Provide the (X, Y) coordinate of the cell's center where the given text is located.  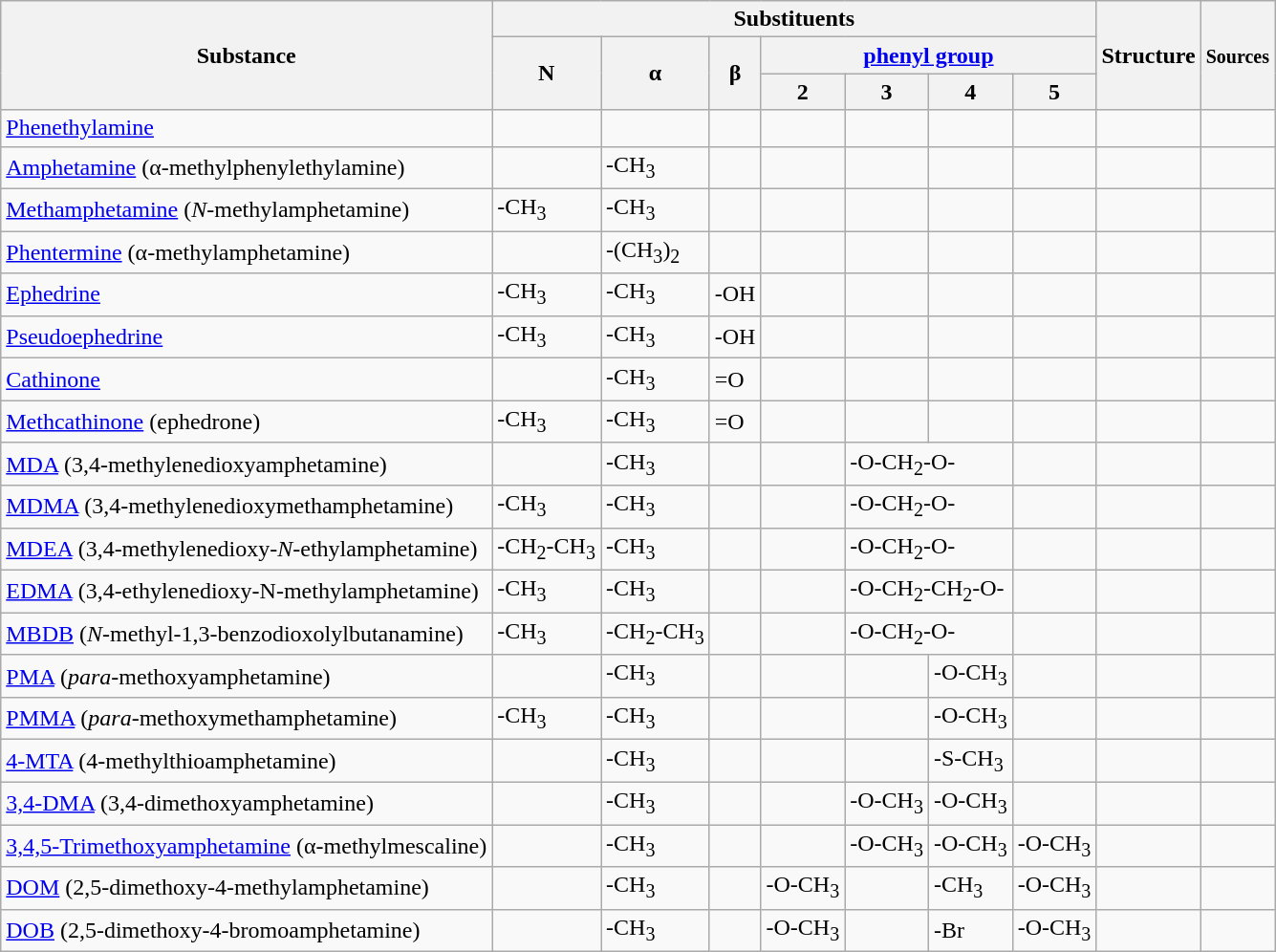
4-MTA (4-methylthioamphetamine) (247, 761)
-S-CH3 (970, 761)
Cathinone (247, 379)
DOM (2,5-dimethoxy-4-methylamphetamine) (247, 888)
PMMA (para-methoxymethamphetamine) (247, 718)
phenyl group (929, 55)
5 (1054, 92)
Ephedrine (247, 294)
Amphetamine (α-methylphenylethylamine) (247, 167)
3 (887, 92)
Substituents (794, 19)
3,4-DMA (3,4-dimethoxyamphetamine) (247, 803)
N (547, 74)
MDA (3,4-methylenedioxyamphetamine) (247, 464)
Phentermine (α-methylamphetamine) (247, 252)
2 (803, 92)
-Br (970, 930)
β (735, 74)
Structure (1149, 55)
Sources (1237, 55)
MDMA (3,4-methylenedioxymethamphetamine) (247, 507)
3,4,5-Trimethoxyamphetamine (α-methylmescaline) (247, 845)
Phenethylamine (247, 128)
MBDB (N-methyl-1,3-benzodioxolylbutanamine) (247, 634)
EDMA (3,4-ethylenedioxy-N-methylamphetamine) (247, 591)
Substance (247, 55)
PMA (para-methoxyamphetamine) (247, 676)
4 (970, 92)
DOB (2,5-dimethoxy-4-bromoamphetamine) (247, 930)
Methcathinone (ephedrone) (247, 422)
Pseudoephedrine (247, 336)
α (655, 74)
-O-CH2-CH2-O- (929, 591)
MDEA (3,4-methylenedioxy-N-ethylamphetamine) (247, 549)
-(CH3)2 (655, 252)
Methamphetamine (N-methylamphetamine) (247, 209)
